Output the [x, y] coordinate of the center of the cell containing the given text.  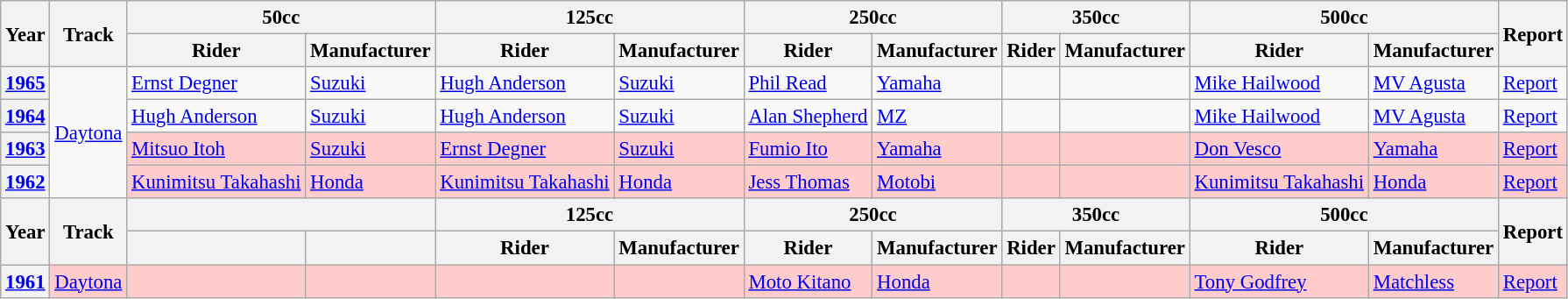
Mitsuo Itoh [216, 149]
Motobi [937, 182]
Matchless [1433, 281]
Phil Read [808, 83]
Don Vesco [1279, 149]
Fumio Ito [808, 149]
50cc [281, 18]
1963 [25, 149]
Alan Shepherd [808, 117]
1965 [25, 83]
1964 [25, 117]
Moto Kitano [808, 281]
Jess Thomas [808, 182]
Tony Godfrey [1279, 281]
1962 [25, 182]
MZ [937, 117]
1961 [25, 281]
